Scan for the cell matching the given text and deliver its (x, y) coordinate at center. 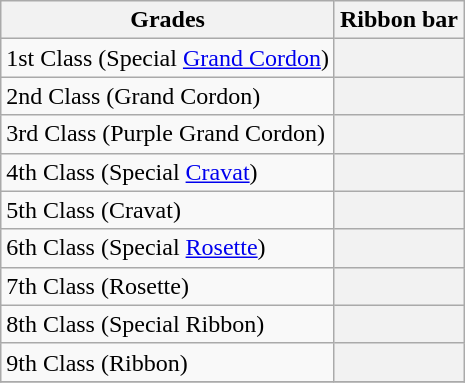
Ribbon bar (398, 20)
6th Class (Special Rosette) (168, 248)
9th Class (Ribbon) (168, 362)
1st Class (Special Grand Cordon) (168, 58)
5th Class (Cravat) (168, 210)
4th Class (Special Cravat) (168, 172)
7th Class (Rosette) (168, 286)
3rd Class (Purple Grand Cordon) (168, 134)
8th Class (Special Ribbon) (168, 324)
Grades (168, 20)
2nd Class (Grand Cordon) (168, 96)
